Determine the [X, Y] coordinate at the center of the cell enclosing the given text.  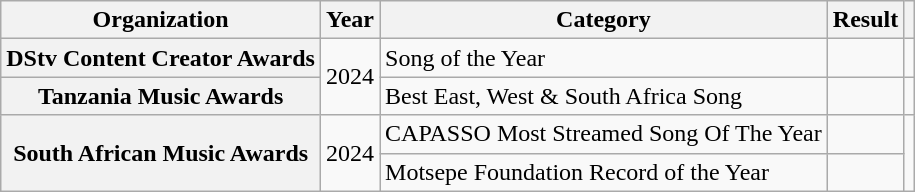
Tanzania Music Awards [161, 96]
Motsepe Foundation Record of the Year [604, 172]
Result [865, 20]
Best East, West & South Africa Song [604, 96]
CAPASSO Most Streamed Song Of The Year [604, 134]
South African Music Awards [161, 153]
Year [350, 20]
Organization [161, 20]
Category [604, 20]
DStv Content Creator Awards [161, 58]
Song of the Year [604, 58]
